Capture the cell that displays the provided text and extract its [X, Y] central coordinate. 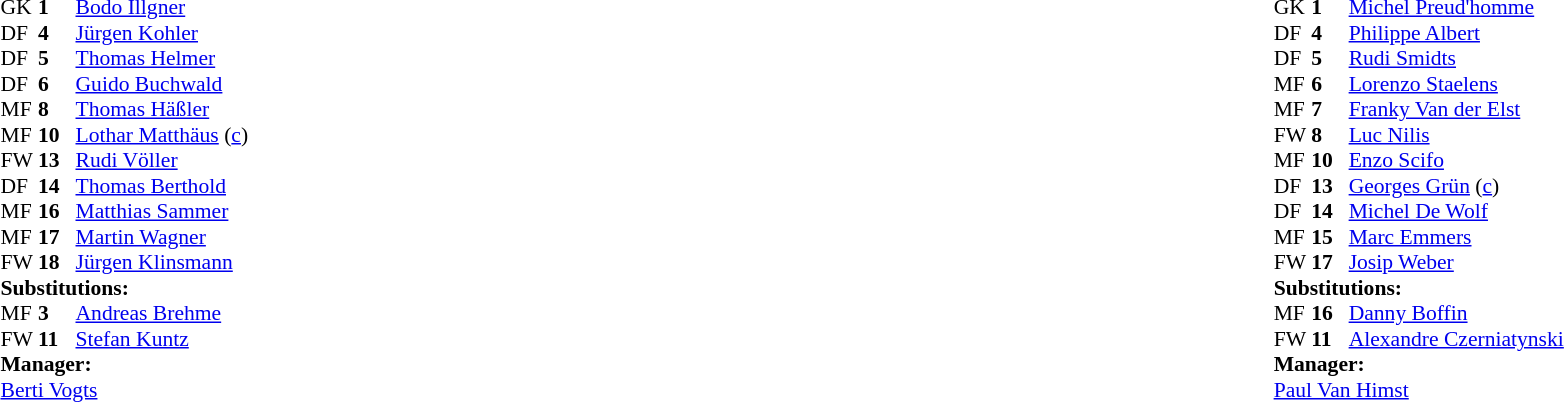
Martin Wagner [162, 237]
Thomas Berthold [162, 186]
Marc Emmers [1456, 237]
Georges Grün (c) [1456, 186]
Matthias Sammer [162, 211]
Jürgen Kohler [162, 33]
Rudi Völler [162, 161]
Alexandre Czerniatynski [1456, 339]
18 [57, 263]
Philippe Albert [1456, 33]
Stefan Kuntz [162, 339]
Lorenzo Staelens [1456, 84]
15 [1330, 237]
3 [57, 313]
Michel De Wolf [1456, 211]
Josip Weber [1456, 263]
Jürgen Klinsmann [162, 263]
Lothar Matthäus (c) [162, 135]
Thomas Häßler [162, 109]
Danny Boffin [1456, 313]
Andreas Brehme [162, 313]
Franky Van der Elst [1456, 109]
Rudi Smidts [1456, 59]
7 [1330, 109]
Guido Buchwald [162, 84]
Enzo Scifo [1456, 161]
Luc Nilis [1456, 135]
Thomas Helmer [162, 59]
